Return the [x, y] coordinate for the center point of the cell that contains the specified text.  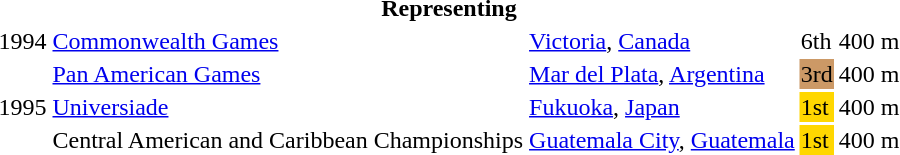
3rd [816, 74]
Fukuoka, Japan [662, 107]
Victoria, Canada [662, 41]
Mar del Plata, Argentina [662, 74]
Guatemala City, Guatemala [662, 140]
Central American and Caribbean Championships [288, 140]
Pan American Games [288, 74]
6th [816, 41]
Commonwealth Games [288, 41]
Universiade [288, 107]
